Scan for the cell matching the given text and deliver its [X, Y] coordinate at center. 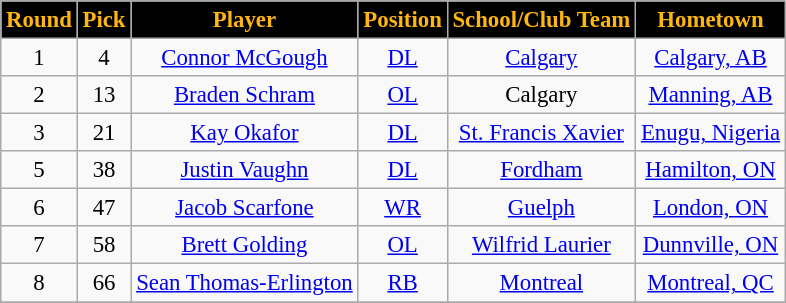
Player [244, 20]
Guelph [541, 208]
38 [104, 170]
Hometown [711, 20]
Position [402, 20]
Sean Thomas-Erlington [244, 283]
1 [39, 58]
8 [39, 283]
Fordham [541, 170]
Montreal [541, 283]
Justin Vaughn [244, 170]
66 [104, 283]
Montreal, QC [711, 283]
21 [104, 133]
St. Francis Xavier [541, 133]
Dunnville, ON [711, 245]
WR [402, 208]
Pick [104, 20]
Round [39, 20]
7 [39, 245]
Manning, AB [711, 95]
School/Club Team [541, 20]
4 [104, 58]
Braden Schram [244, 95]
Jacob Scarfone [244, 208]
London, ON [711, 208]
5 [39, 170]
58 [104, 245]
2 [39, 95]
13 [104, 95]
Kay Okafor [244, 133]
RB [402, 283]
Wilfrid Laurier [541, 245]
47 [104, 208]
6 [39, 208]
Hamilton, ON [711, 170]
Calgary, AB [711, 58]
Enugu, Nigeria [711, 133]
3 [39, 133]
Connor McGough [244, 58]
Brett Golding [244, 245]
